For the text-containing cell, return its midpoint in [X, Y] coordinate format. 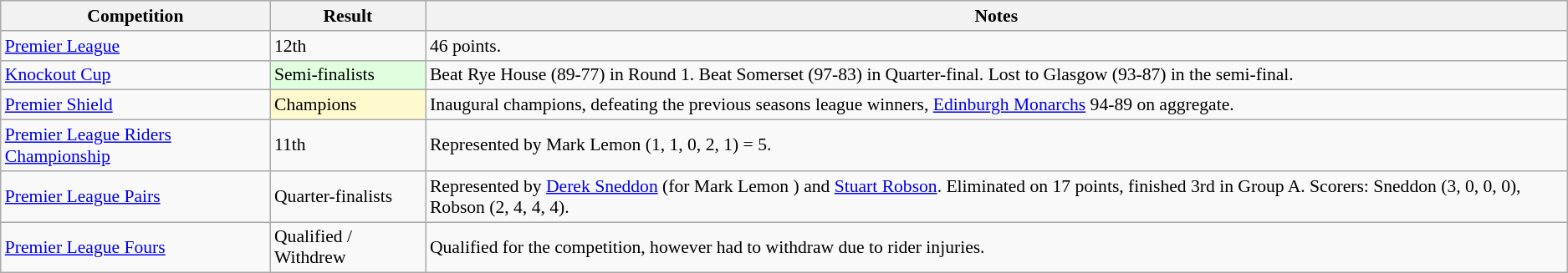
Qualified for the competition, however had to withdraw due to rider injuries. [997, 247]
Represented by Mark Lemon (1, 1, 0, 2, 1) = 5. [997, 145]
Premier Shield [135, 105]
Semi-finalists [348, 75]
Qualified / Withdrew [348, 247]
Champions [348, 105]
Premier League Riders Championship [135, 145]
Knockout Cup [135, 75]
Quarter-finalists [348, 197]
Result [348, 16]
Premier League Pairs [135, 197]
Notes [997, 16]
11th [348, 145]
12th [348, 46]
Premier League [135, 46]
Competition [135, 16]
46 points. [997, 46]
Inaugural champions, defeating the previous seasons league winners, Edinburgh Monarchs 94-89 on aggregate. [997, 105]
Beat Rye House (89-77) in Round 1. Beat Somerset (97-83) in Quarter-final. Lost to Glasgow (93-87) in the semi-final. [997, 75]
Premier League Fours [135, 247]
